For the text-containing cell, return its midpoint in (X, Y) coordinate format. 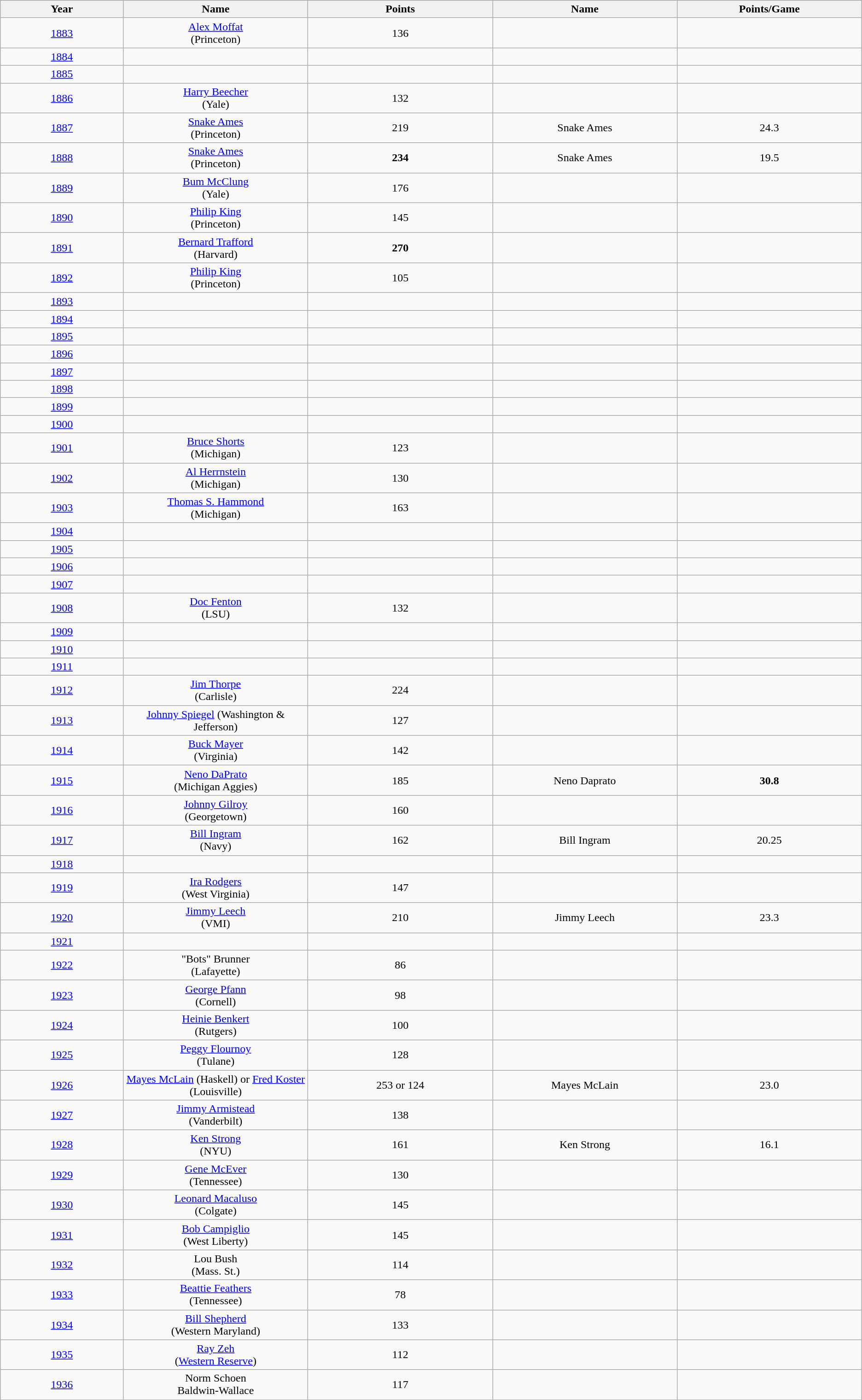
1913 (62, 720)
78 (401, 1295)
Thomas S. Hammond(Michigan) (215, 507)
1935 (62, 1355)
Bernard Trafford(Harvard) (215, 248)
117 (401, 1384)
1906 (62, 566)
210 (401, 917)
Doc Fenton(LSU) (215, 608)
1888 (62, 157)
Norm SchoenBaldwin-Wallace (215, 1384)
1896 (62, 354)
160 (401, 811)
Bill Ingram (585, 840)
1902 (62, 478)
Lou Bush(Mass. St.) (215, 1265)
Leonard Macaluso(Colgate) (215, 1205)
1905 (62, 549)
1921 (62, 941)
Bob Campiglio(West Liberty) (215, 1235)
23.3 (769, 917)
Bill Ingram(Navy) (215, 840)
1912 (62, 691)
George Pfann(Cornell) (215, 995)
Jimmy Armistead(Vanderbilt) (215, 1115)
1926 (62, 1085)
253 or 124 (401, 1085)
Jimmy Leech(VMI) (215, 917)
1893 (62, 301)
1933 (62, 1295)
1886 (62, 98)
1923 (62, 995)
185 (401, 780)
142 (401, 751)
1883 (62, 33)
138 (401, 1115)
Ira Rodgers(West Virginia) (215, 888)
1936 (62, 1384)
Neno Daprato (585, 780)
1894 (62, 319)
Points (401, 9)
100 (401, 1025)
219 (401, 128)
270 (401, 248)
1925 (62, 1055)
162 (401, 840)
Harry Beecher(Yale) (215, 98)
133 (401, 1324)
234 (401, 157)
105 (401, 277)
Johnny Gilroy(Georgetown) (215, 811)
Gene McEver(Tennessee) (215, 1175)
16.1 (769, 1145)
1898 (62, 389)
1911 (62, 667)
1930 (62, 1205)
127 (401, 720)
1924 (62, 1025)
1929 (62, 1175)
1901 (62, 448)
1897 (62, 372)
112 (401, 1355)
1934 (62, 1324)
86 (401, 965)
Johnny Spiegel (Washington & Jefferson) (215, 720)
Neno DaPrato(Michigan Aggies) (215, 780)
1900 (62, 424)
1919 (62, 888)
1903 (62, 507)
147 (401, 888)
19.5 (769, 157)
Mayes McLain (585, 1085)
1927 (62, 1115)
1918 (62, 864)
1920 (62, 917)
Year (62, 9)
98 (401, 995)
Ray Zeh(Western Reserve) (215, 1355)
161 (401, 1145)
1910 (62, 649)
Points/Game (769, 9)
1890 (62, 217)
1917 (62, 840)
Buck Mayer(Virginia) (215, 751)
Bill Shepherd(Western Maryland) (215, 1324)
1909 (62, 631)
1932 (62, 1265)
1916 (62, 811)
23.0 (769, 1085)
30.8 (769, 780)
123 (401, 448)
Jimmy Leech (585, 917)
128 (401, 1055)
Alex Moffat(Princeton) (215, 33)
1928 (62, 1145)
Ken Strong(NYU) (215, 1145)
1899 (62, 407)
1887 (62, 128)
1895 (62, 337)
20.25 (769, 840)
Peggy Flournoy(Tulane) (215, 1055)
Bruce Shorts(Michigan) (215, 448)
1907 (62, 584)
1891 (62, 248)
136 (401, 33)
163 (401, 507)
Al Herrnstein(Michigan) (215, 478)
1915 (62, 780)
1931 (62, 1235)
Bum McClung(Yale) (215, 188)
1884 (62, 57)
176 (401, 188)
1922 (62, 965)
1908 (62, 608)
1885 (62, 74)
Heinie Benkert(Rutgers) (215, 1025)
Jim Thorpe(Carlisle) (215, 691)
114 (401, 1265)
1904 (62, 531)
24.3 (769, 128)
1892 (62, 277)
1914 (62, 751)
224 (401, 691)
Mayes McLain (Haskell) or Fred Koster(Louisville) (215, 1085)
Beattie Feathers(Tennessee) (215, 1295)
"Bots" Brunner(Lafayette) (215, 965)
1889 (62, 188)
Ken Strong (585, 1145)
